Scan for the cell matching the given text and deliver its (X, Y) coordinate at center. 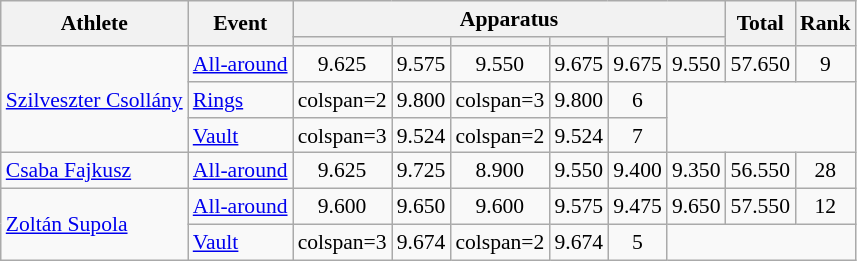
7 (638, 136)
Rank (826, 24)
Csaba Fajkusz (94, 171)
Athlete (94, 24)
9.475 (638, 207)
Apparatus (510, 19)
6 (638, 100)
5 (638, 243)
12 (826, 207)
56.550 (760, 171)
Event (240, 24)
57.550 (760, 207)
Szilveszter Csollány (94, 100)
28 (826, 171)
9 (826, 64)
9.400 (638, 171)
9.725 (422, 171)
9.350 (696, 171)
Rings (240, 100)
Zoltán Supola (94, 224)
57.650 (760, 64)
8.900 (500, 171)
Total (760, 24)
